Return the [X, Y] coordinate for the center point of the cell that contains the specified text.  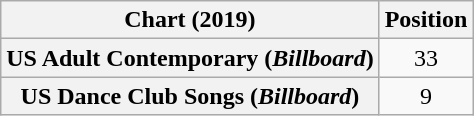
US Dance Club Songs (Billboard) [190, 96]
9 [426, 96]
Position [426, 20]
Chart (2019) [190, 20]
33 [426, 58]
US Adult Contemporary (Billboard) [190, 58]
